Capture the cell that displays the provided text and extract its (X, Y) central coordinate. 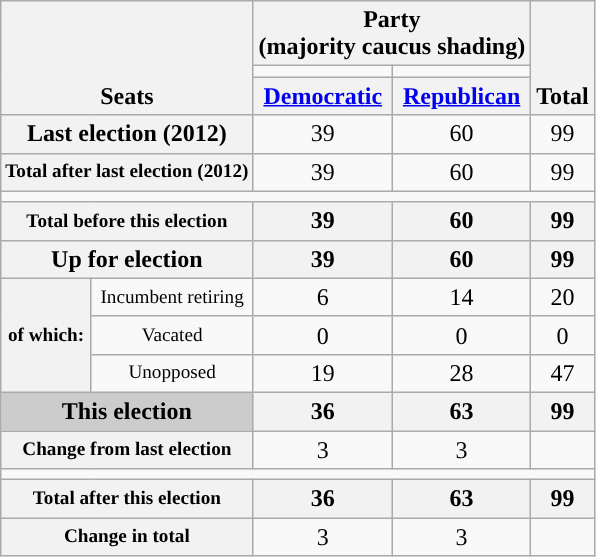
6 (323, 297)
Unopposed (172, 373)
Total after this election (127, 499)
28 (461, 373)
Total before this election (127, 221)
of which: (46, 335)
47 (563, 373)
14 (461, 297)
Democratic (323, 96)
Change in total (127, 537)
19 (323, 373)
20 (563, 297)
Up for election (127, 259)
Last election (2012) (127, 134)
Republican (461, 96)
Total (563, 58)
Seats (127, 58)
Change from last election (127, 449)
Incumbent retiring (172, 297)
Party (majority caucus shading) (392, 34)
Total after last election (2012) (127, 172)
Vacated (172, 335)
This election (127, 411)
